Determine the (X, Y) coordinate at the center of the cell enclosing the given text.  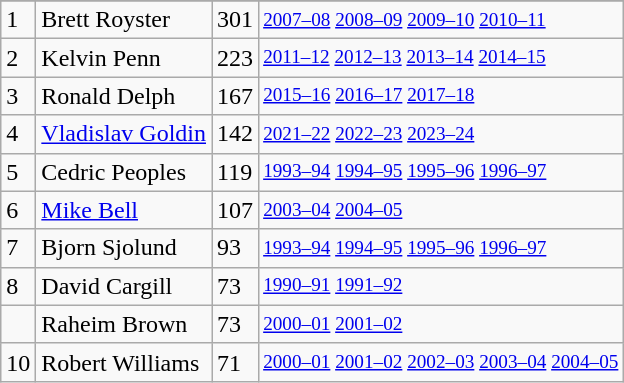
2021–22 2022–23 2023–24 (441, 134)
2015–16 2016–17 2017–18 (441, 96)
93 (236, 248)
107 (236, 210)
142 (236, 134)
1990–91 1991–92 (441, 286)
10 (18, 362)
Cedric Peoples (124, 172)
223 (236, 58)
Mike Bell (124, 210)
Brett Royster (124, 20)
167 (236, 96)
Vladislav Goldin (124, 134)
Raheim Brown (124, 324)
3 (18, 96)
5 (18, 172)
Bjorn Sjolund (124, 248)
2000–01 2001–02 (441, 324)
David Cargill (124, 286)
4 (18, 134)
6 (18, 210)
119 (236, 172)
301 (236, 20)
1 (18, 20)
Robert Williams (124, 362)
2 (18, 58)
2007–08 2008–09 2009–10 2010–11 (441, 20)
2011–12 2012–13 2013–14 2014–15 (441, 58)
2000–01 2001–02 2002–03 2003–04 2004–05 (441, 362)
Kelvin Penn (124, 58)
2003–04 2004–05 (441, 210)
71 (236, 362)
Ronald Delph (124, 96)
7 (18, 248)
8 (18, 286)
